Pinpoint the cell where the given text exists, returning its (X, Y) midpoint coordinate. 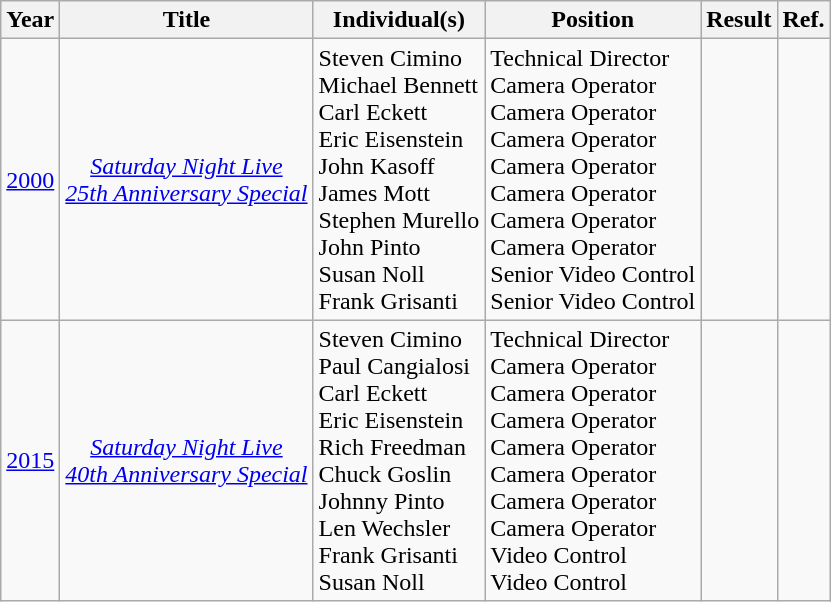
2000 (30, 180)
Ref. (804, 20)
Steven Cimino Paul Cangialosi Carl Eckett Eric Eisenstein Rich Freedman Chuck Goslin Johnny Pinto Len Wechsler Frank Grisanti Susan Noll (399, 460)
Steven Cimino Michael Bennett Carl Eckett Eric Eisenstein John Kasoff James Mott Stephen Murello John Pinto Susan Noll Frank Grisanti (399, 180)
Saturday Night Live 25th Anniversary Special (186, 180)
Result (739, 20)
2015 (30, 460)
Title (186, 20)
Individual(s) (399, 20)
Position (593, 20)
Year (30, 20)
Saturday Night Live 40th Anniversary Special (186, 460)
